Determine the [x, y] coordinate at the center of the cell enclosing the given text.  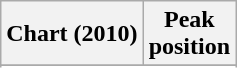
Chart (2010) [72, 34]
Peakposition [189, 34]
